From the cell containing the given text, extract its center point as (X, Y) coordinate. 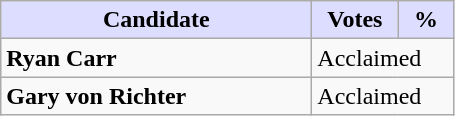
Votes (355, 20)
Candidate (156, 20)
Gary von Richter (156, 96)
% (426, 20)
Ryan Carr (156, 58)
